Identify which cell holds the provided text, then report its (X, Y) central coordinate. 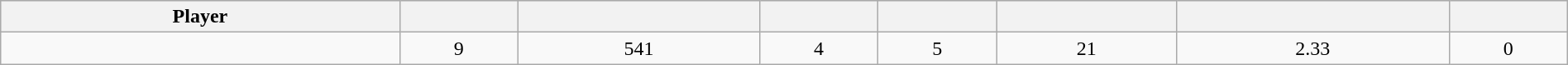
Player (200, 17)
4 (819, 48)
541 (638, 48)
0 (1508, 48)
21 (1087, 48)
9 (458, 48)
2.33 (1313, 48)
5 (938, 48)
